Detect which cell encompasses the target text, then output its (X, Y) center coordinate. 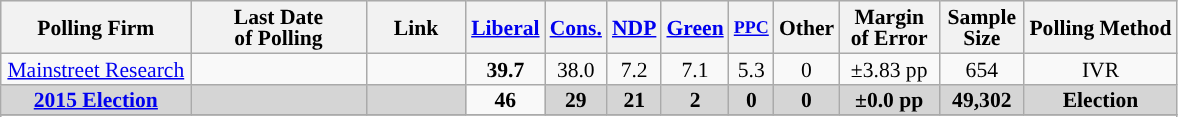
654 (982, 68)
PPC (752, 27)
Marginof Error (889, 27)
2 (694, 100)
5.3 (752, 68)
Polling Firm (96, 27)
IVR (1100, 68)
49,302 (982, 100)
7.2 (634, 68)
Cons. (576, 27)
±0.0 pp (889, 100)
21 (634, 100)
2015 Election (96, 100)
Green (694, 27)
Mainstreet Research (96, 68)
SampleSize (982, 27)
46 (505, 100)
29 (576, 100)
Last Dateof Polling (278, 27)
Election (1100, 100)
Link (416, 27)
NDP (634, 27)
38.0 (576, 68)
7.1 (694, 68)
Polling Method (1100, 27)
Liberal (505, 27)
±3.83 pp (889, 68)
39.7 (505, 68)
Other (806, 27)
